Identify which cell holds the provided text, then report its [x, y] central coordinate. 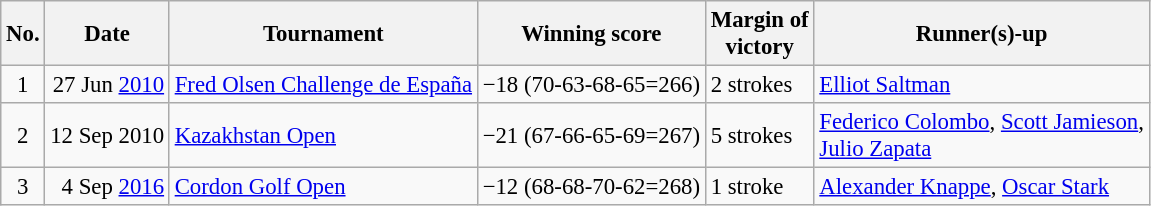
Elliot Saltman [982, 85]
3 [23, 187]
Cordon Golf Open [323, 187]
Tournament [323, 34]
5 strokes [760, 136]
1 [23, 85]
Runner(s)-up [982, 34]
−18 (70-63-68-65=266) [591, 85]
4 Sep 2016 [107, 187]
27 Jun 2010 [107, 85]
1 stroke [760, 187]
No. [23, 34]
12 Sep 2010 [107, 136]
Margin ofvictory [760, 34]
−21 (67-66-65-69=267) [591, 136]
Alexander Knappe, Oscar Stark [982, 187]
−12 (68-68-70-62=268) [591, 187]
Fred Olsen Challenge de España [323, 85]
2 [23, 136]
Kazakhstan Open [323, 136]
Federico Colombo, Scott Jamieson, Julio Zapata [982, 136]
2 strokes [760, 85]
Winning score [591, 34]
Date [107, 34]
